From the cell containing the given text, extract its center point as (x, y) coordinate. 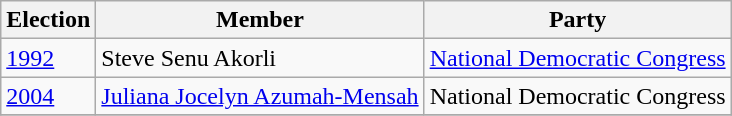
Steve Senu Akorli (260, 58)
1992 (48, 58)
2004 (48, 96)
Juliana Jocelyn Azumah-Mensah (260, 96)
Member (260, 20)
Party (578, 20)
Election (48, 20)
